Return the [X, Y] coordinate for the center point of the cell that contains the specified text.  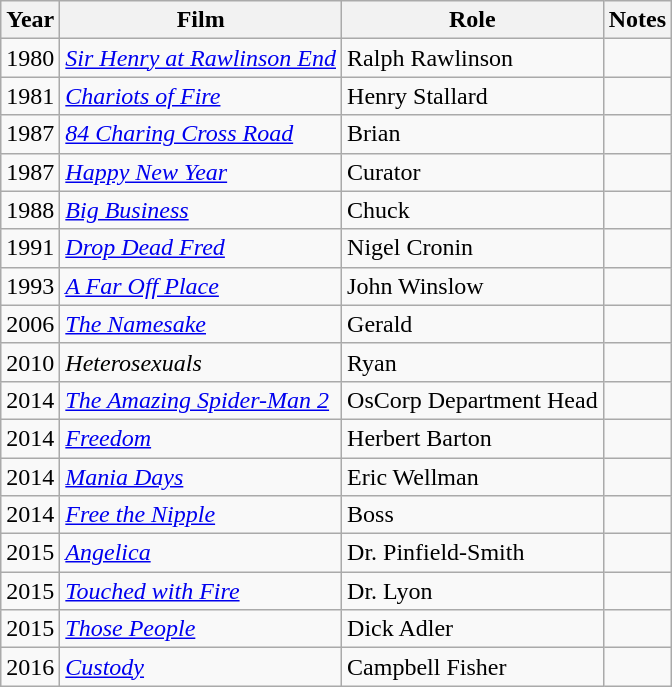
Chuck [473, 210]
Nigel Cronin [473, 248]
Eric Wellman [473, 477]
2006 [30, 324]
Campbell Fisher [473, 667]
Ralph Rawlinson [473, 58]
Year [30, 20]
The Amazing Spider-Man 2 [201, 400]
84 Charing Cross Road [201, 134]
Ryan [473, 362]
Boss [473, 515]
Henry Stallard [473, 96]
Free the Nipple [201, 515]
Gerald [473, 324]
Mania Days [201, 477]
Angelica [201, 553]
The Namesake [201, 324]
Herbert Barton [473, 438]
Freedom [201, 438]
1981 [30, 96]
Chariots of Fire [201, 96]
1993 [30, 286]
1980 [30, 58]
Those People [201, 629]
Role [473, 20]
Happy New Year [201, 172]
1988 [30, 210]
Dr. Pinfield-Smith [473, 553]
John Winslow [473, 286]
Film [201, 20]
Touched with Fire [201, 591]
Notes [637, 20]
2016 [30, 667]
Dick Adler [473, 629]
Drop Dead Fred [201, 248]
Big Business [201, 210]
Brian [473, 134]
Curator [473, 172]
OsCorp Department Head [473, 400]
1991 [30, 248]
Custody [201, 667]
Dr. Lyon [473, 591]
2010 [30, 362]
Sir Henry at Rawlinson End [201, 58]
Heterosexuals [201, 362]
A Far Off Place [201, 286]
